Extract the (x, y) coordinate from the center of the cell holding the provided text.  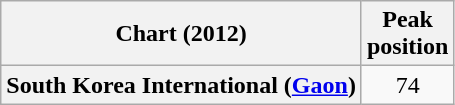
South Korea International (Gaon) (182, 85)
74 (407, 85)
Peakposition (407, 34)
Chart (2012) (182, 34)
